Provide the (x, y) coordinate of the cell's center where the given text is located.  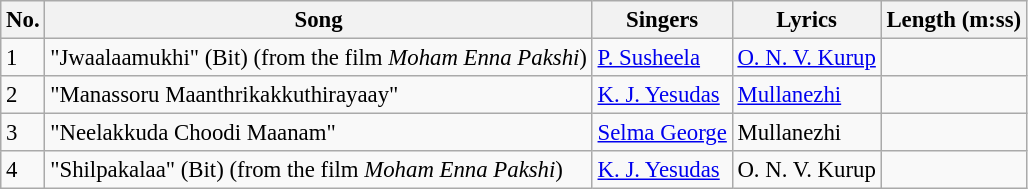
"Neelakkuda Choodi Maanam" (318, 133)
3 (23, 133)
No. (23, 20)
P. Susheela (662, 58)
1 (23, 58)
4 (23, 170)
Lyrics (806, 20)
"Jwaalaamukhi" (Bit) (from the film Moham Enna Pakshi) (318, 58)
"Manassoru Maanthrikakkuthirayaay" (318, 95)
Selma George (662, 133)
Length (m:ss) (954, 20)
Singers (662, 20)
2 (23, 95)
"Shilpakalaa" (Bit) (from the film Moham Enna Pakshi) (318, 170)
Song (318, 20)
